Determine the [X, Y] coordinate at the center of the cell enclosing the given text.  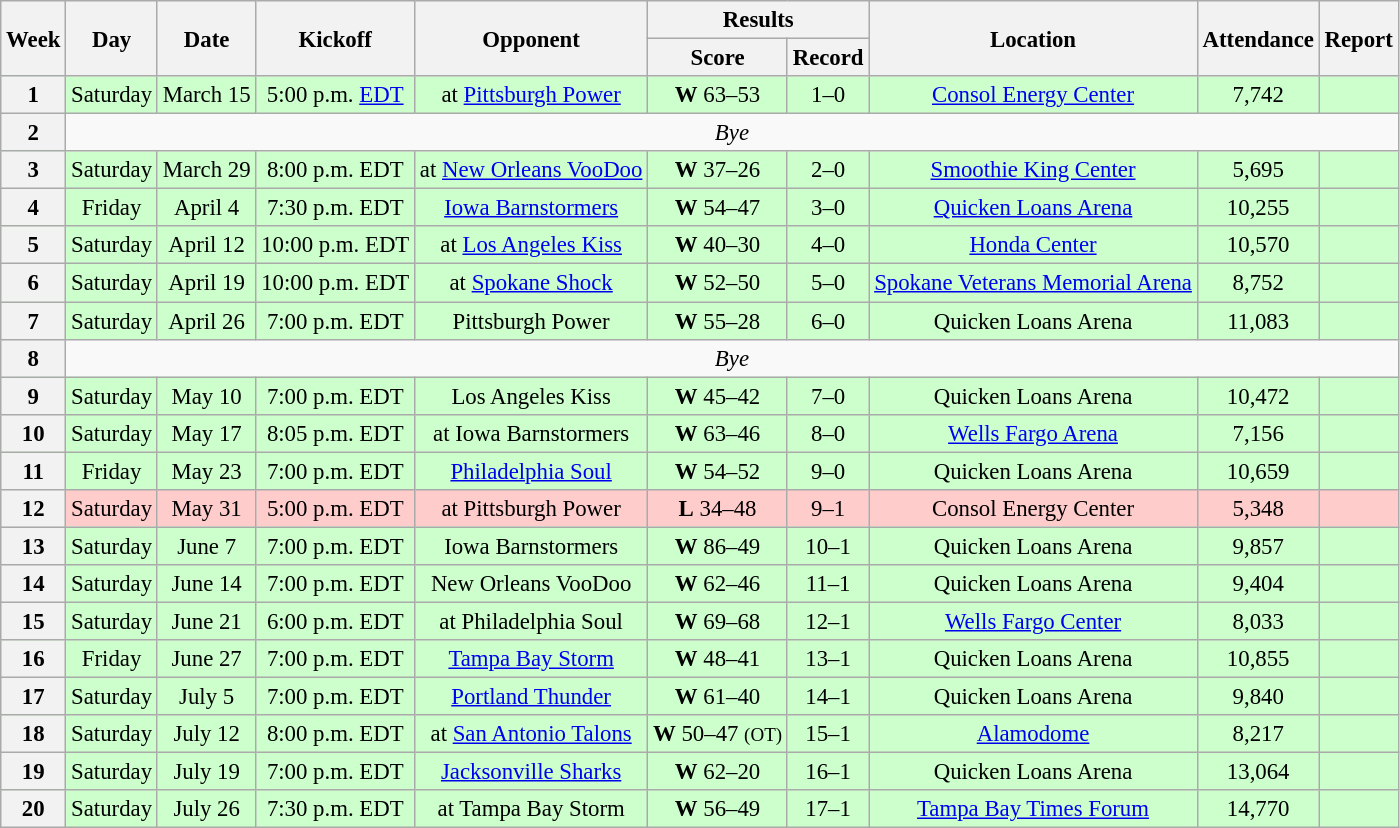
W 37–26 [718, 170]
6 [34, 283]
Report [1358, 38]
8 [34, 358]
Honda Center [1033, 245]
at New Orleans VooDoo [532, 170]
18 [34, 734]
13 [34, 546]
14–1 [828, 697]
Spokane Veterans Memorial Arena [1033, 283]
W 50–47 (OT) [718, 734]
April 26 [206, 321]
9,840 [1258, 697]
June 27 [206, 659]
8,033 [1258, 621]
14 [34, 584]
Location [1033, 38]
13–1 [828, 659]
4–0 [828, 245]
W 40–30 [718, 245]
7 [34, 321]
2 [34, 133]
3–0 [828, 208]
June 7 [206, 546]
3 [34, 170]
W 48–41 [718, 659]
9–1 [828, 509]
8,752 [1258, 283]
at Philadelphia Soul [532, 621]
at Spokane Shock [532, 283]
5,695 [1258, 170]
at San Antonio Talons [532, 734]
14,770 [1258, 809]
16–1 [828, 772]
15–1 [828, 734]
11,083 [1258, 321]
W 55–28 [718, 321]
8,217 [1258, 734]
Pittsburgh Power [532, 321]
10–1 [828, 546]
16 [34, 659]
W 62–20 [718, 772]
W 61–40 [718, 697]
W 54–52 [718, 471]
Alamodome [1033, 734]
6:00 p.m. EDT [336, 621]
5,348 [1258, 509]
May 23 [206, 471]
10,855 [1258, 659]
May 31 [206, 509]
7,742 [1258, 95]
10,472 [1258, 396]
at Iowa Barnstormers [532, 433]
W 62–46 [718, 584]
at Los Angeles Kiss [532, 245]
Portland Thunder [532, 697]
May 10 [206, 396]
4 [34, 208]
July 5 [206, 697]
8:05 p.m. EDT [336, 433]
June 14 [206, 584]
Week [34, 38]
19 [34, 772]
New Orleans VooDoo [532, 584]
9–0 [828, 471]
W 63–46 [718, 433]
7–0 [828, 396]
10,659 [1258, 471]
12 [34, 509]
Jacksonville Sharks [532, 772]
11 [34, 471]
April 19 [206, 283]
W 45–42 [718, 396]
Tampa Bay Storm [532, 659]
W 69–68 [718, 621]
March 15 [206, 95]
W 52–50 [718, 283]
Results [758, 20]
Wells Fargo Center [1033, 621]
Opponent [532, 38]
9,404 [1258, 584]
W 63–53 [718, 95]
Los Angeles Kiss [532, 396]
17–1 [828, 809]
Attendance [1258, 38]
Score [718, 58]
July 12 [206, 734]
9,857 [1258, 546]
5 [34, 245]
April 4 [206, 208]
June 21 [206, 621]
W 54–47 [718, 208]
17 [34, 697]
10 [34, 433]
2–0 [828, 170]
10,570 [1258, 245]
W 86–49 [718, 546]
1–0 [828, 95]
May 17 [206, 433]
July 26 [206, 809]
15 [34, 621]
Date [206, 38]
Day [112, 38]
at Tampa Bay Storm [532, 809]
Wells Fargo Arena [1033, 433]
7,156 [1258, 433]
11–1 [828, 584]
L 34–48 [718, 509]
10,255 [1258, 208]
July 19 [206, 772]
9 [34, 396]
12–1 [828, 621]
April 12 [206, 245]
March 29 [206, 170]
13,064 [1258, 772]
Record [828, 58]
Kickoff [336, 38]
20 [34, 809]
1 [34, 95]
5–0 [828, 283]
Tampa Bay Times Forum [1033, 809]
Smoothie King Center [1033, 170]
8–0 [828, 433]
W 56–49 [718, 809]
Philadelphia Soul [532, 471]
6–0 [828, 321]
